Provide the (X, Y) coordinate of the cell's center where the given text is located.  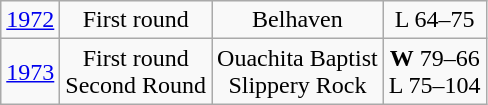
1972 (30, 20)
L 64–75 (434, 20)
W 79–66L 75–104 (434, 72)
1973 (30, 72)
Belhaven (298, 20)
Ouachita BaptistSlippery Rock (298, 72)
First roundSecond Round (136, 72)
First round (136, 20)
